Pinpoint the cell where the given text exists, returning its (x, y) midpoint coordinate. 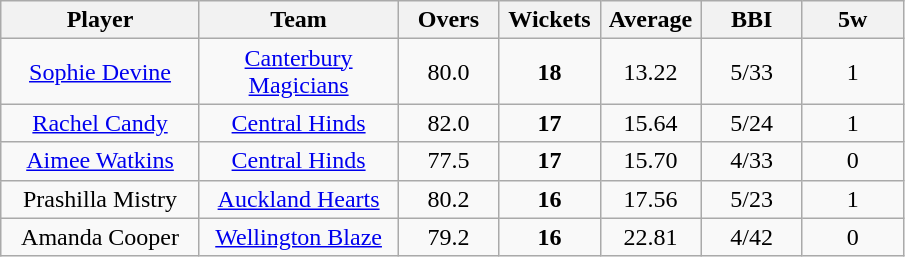
13.22 (650, 72)
Wickets (550, 20)
77.5 (448, 161)
Canterbury Magicians (298, 72)
80.0 (448, 72)
82.0 (448, 123)
5w (852, 20)
Wellington Blaze (298, 237)
Aimee Watkins (100, 161)
15.64 (650, 123)
Sophie Devine (100, 72)
5/24 (752, 123)
5/23 (752, 199)
22.81 (650, 237)
80.2 (448, 199)
15.70 (650, 161)
4/42 (752, 237)
Overs (448, 20)
Rachel Candy (100, 123)
79.2 (448, 237)
17.56 (650, 199)
5/33 (752, 72)
Amanda Cooper (100, 237)
BBI (752, 20)
Team (298, 20)
Prashilla Mistry (100, 199)
18 (550, 72)
Player (100, 20)
4/33 (752, 161)
Auckland Hearts (298, 199)
Average (650, 20)
